Provide the (X, Y) coordinate of the cell's center where the given text is located.  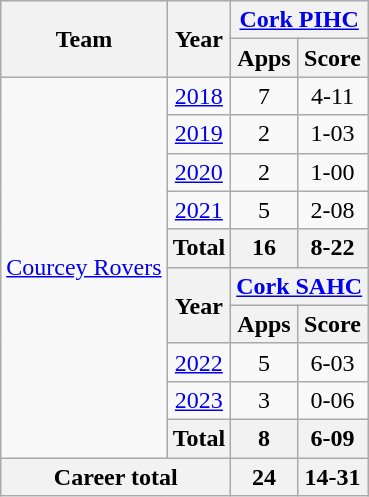
2020 (199, 172)
3 (264, 400)
2019 (199, 134)
24 (264, 477)
8-22 (332, 248)
1-03 (332, 134)
4-11 (332, 96)
14-31 (332, 477)
Cork PIHC (300, 20)
7 (264, 96)
2021 (199, 210)
Courcey Rovers (84, 268)
1-00 (332, 172)
8 (264, 438)
2022 (199, 362)
Team (84, 39)
6-09 (332, 438)
Career total (116, 477)
0-06 (332, 400)
6-03 (332, 362)
Cork SAHC (300, 286)
2-08 (332, 210)
2018 (199, 96)
2023 (199, 400)
16 (264, 248)
